Pinpoint the cell where the given text exists, returning its (X, Y) midpoint coordinate. 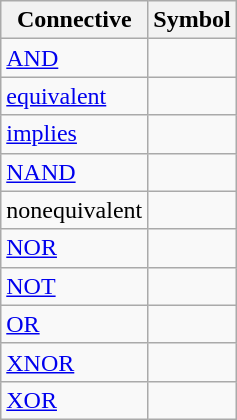
Symbol (192, 20)
AND (74, 58)
Connective (74, 20)
XNOR (74, 362)
implies (74, 134)
equivalent (74, 96)
nonequivalent (74, 210)
XOR (74, 400)
NAND (74, 172)
OR (74, 324)
NOR (74, 248)
NOT (74, 286)
